Determine the [x, y] coordinate at the center of the cell enclosing the given text.  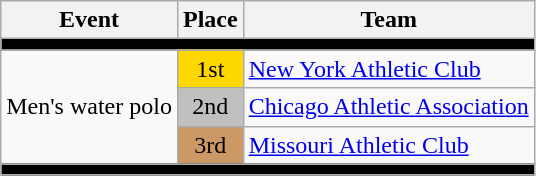
Event [90, 20]
Men's water polo [90, 107]
Chicago Athletic Association [388, 107]
Missouri Athletic Club [388, 145]
3rd [210, 145]
2nd [210, 107]
New York Athletic Club [388, 69]
Place [210, 20]
1st [210, 69]
Team [388, 20]
